Detect which cell encompasses the target text, then output its (x, y) center coordinate. 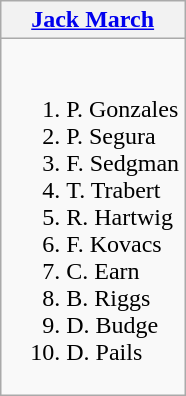
P. Gonzales P. Segura F. Sedgman T. Trabert R. Hartwig F. Kovacs C. Earn B. Riggs D. Budge D. Pails (93, 217)
Jack March (93, 20)
